Extract the [X, Y] coordinate from the center of the cell holding the provided text.  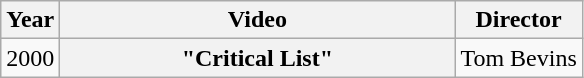
Director [518, 20]
Video [258, 20]
Year [30, 20]
Tom Bevins [518, 58]
2000 [30, 58]
"Critical List" [258, 58]
